Locate the cell with the specified text and output its [x, y] center coordinate. 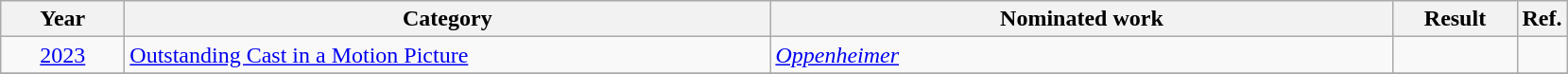
Nominated work [1081, 19]
2023 [62, 55]
Year [62, 19]
Outstanding Cast in a Motion Picture [448, 55]
Oppenheimer [1081, 55]
Result [1456, 19]
Ref. [1542, 19]
Category [448, 19]
